Extract the [x, y] coordinate from the center of the cell holding the provided text.  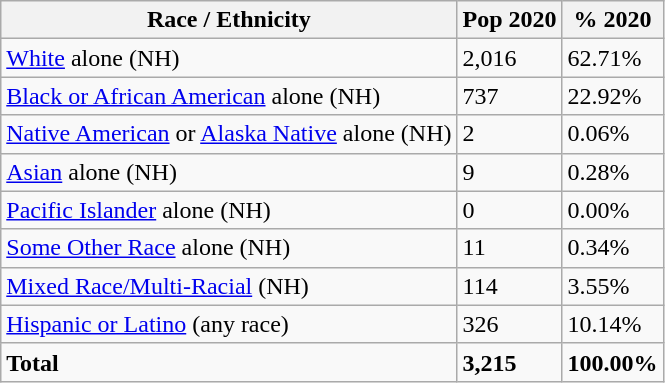
3.55% [612, 286]
Hispanic or Latino (any race) [229, 324]
Pop 2020 [510, 20]
Mixed Race/Multi-Racial (NH) [229, 286]
62.71% [612, 58]
3,215 [510, 362]
0.06% [612, 134]
737 [510, 96]
Total [229, 362]
22.92% [612, 96]
10.14% [612, 324]
0.00% [612, 210]
11 [510, 248]
0.28% [612, 172]
Race / Ethnicity [229, 20]
326 [510, 324]
2 [510, 134]
100.00% [612, 362]
Pacific Islander alone (NH) [229, 210]
White alone (NH) [229, 58]
Asian alone (NH) [229, 172]
% 2020 [612, 20]
2,016 [510, 58]
Black or African American alone (NH) [229, 96]
Some Other Race alone (NH) [229, 248]
114 [510, 286]
Native American or Alaska Native alone (NH) [229, 134]
0.34% [612, 248]
9 [510, 172]
0 [510, 210]
